Capture the cell that displays the provided text and extract its [x, y] central coordinate. 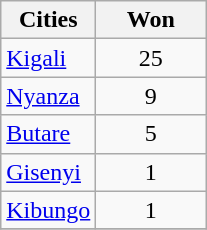
Gisenyi [48, 172]
25 [151, 58]
Won [151, 20]
Kibungo [48, 210]
Butare [48, 134]
Kigali [48, 58]
5 [151, 134]
9 [151, 96]
Nyanza [48, 96]
Cities [48, 20]
